Locate the cell with the specified text and output its [X, Y] center coordinate. 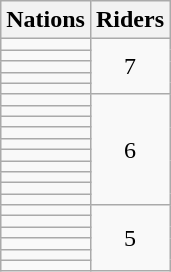
Riders [130, 20]
6 [130, 150]
5 [130, 238]
Nations [46, 20]
7 [130, 66]
